Determine the (X, Y) coordinate at the center of the cell enclosing the given text.  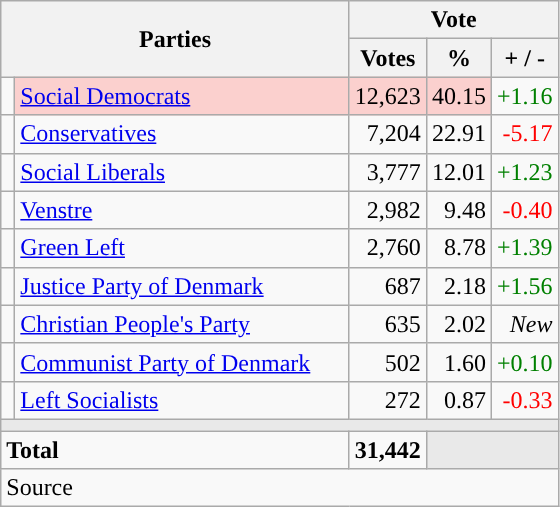
12,623 (388, 96)
3,777 (388, 172)
Communist Party of Denmark (182, 362)
272 (388, 400)
+0.10 (524, 362)
-0.33 (524, 400)
0.87 (458, 400)
635 (388, 324)
+1.39 (524, 248)
1.60 (458, 362)
2,982 (388, 210)
2.18 (458, 286)
+ / - (524, 58)
-5.17 (524, 134)
% (458, 58)
Total (176, 449)
Social Liberals (182, 172)
+1.56 (524, 286)
-0.40 (524, 210)
+1.16 (524, 96)
2.02 (458, 324)
Green Left (182, 248)
Vote (454, 20)
7,204 (388, 134)
+1.23 (524, 172)
Left Socialists (182, 400)
Conservatives (182, 134)
New (524, 324)
31,442 (388, 449)
687 (388, 286)
9.48 (458, 210)
Venstre (182, 210)
Justice Party of Denmark (182, 286)
Source (280, 488)
Parties (176, 39)
Christian People's Party (182, 324)
Votes (388, 58)
22.91 (458, 134)
502 (388, 362)
8.78 (458, 248)
40.15 (458, 96)
2,760 (388, 248)
12.01 (458, 172)
Social Democrats (182, 96)
